Return the (X, Y) coordinate for the center point of the cell that contains the specified text.  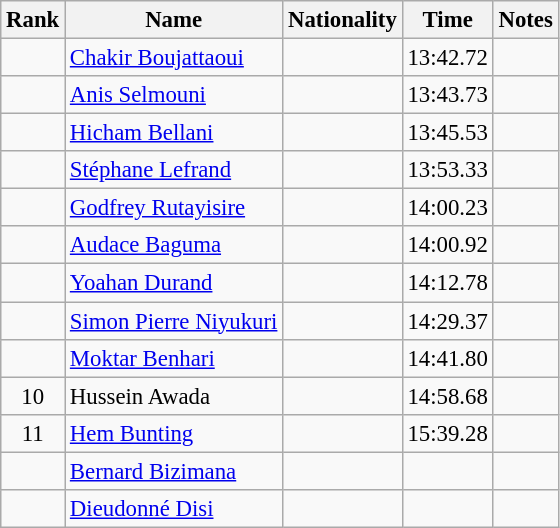
Simon Pierre Niyukuri (174, 321)
13:42.72 (448, 58)
14:00.92 (448, 245)
14:00.23 (448, 208)
Anis Selmouni (174, 95)
Audace Baguma (174, 245)
13:43.73 (448, 95)
Notes (526, 20)
Chakir Boujattaoui (174, 58)
13:53.33 (448, 170)
14:58.68 (448, 396)
14:41.80 (448, 358)
13:45.53 (448, 133)
Hussein Awada (174, 396)
Moktar Benhari (174, 358)
Stéphane Lefrand (174, 170)
Nationality (342, 20)
Time (448, 20)
11 (33, 433)
14:29.37 (448, 321)
Dieudonné Disi (174, 509)
Name (174, 20)
Godfrey Rutayisire (174, 208)
Rank (33, 20)
14:12.78 (448, 283)
10 (33, 396)
Bernard Bizimana (174, 471)
Hem Bunting (174, 433)
Yoahan Durand (174, 283)
15:39.28 (448, 433)
Hicham Bellani (174, 133)
